Determine the [x, y] coordinate at the center of the cell enclosing the given text.  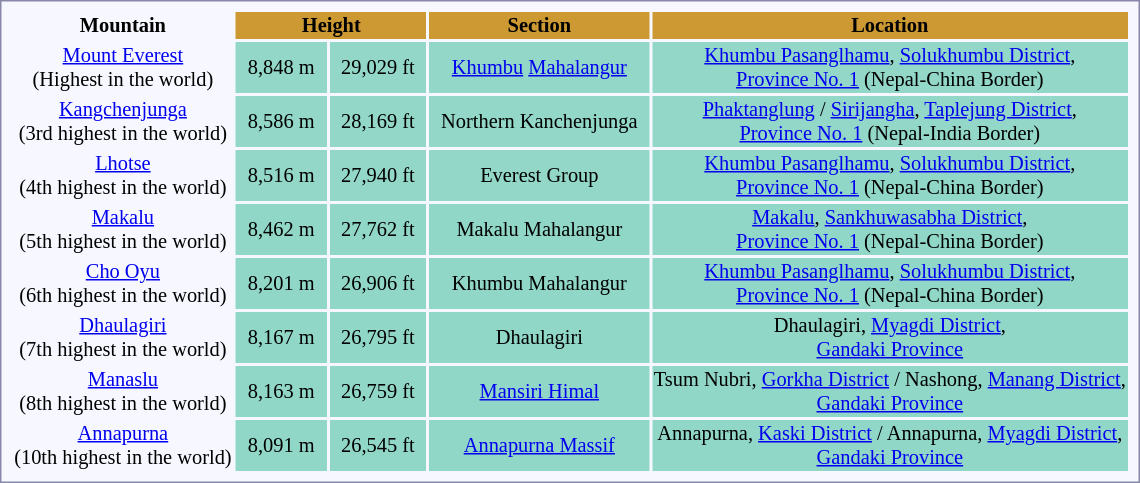
26,759 ft [378, 392]
Mansiri Himal [539, 392]
8,163 m [281, 392]
8,201 m [281, 284]
8,586 m [281, 122]
8,091 m [281, 446]
Dhaulagiri(7th highest in the world) [123, 338]
27,940 ft [378, 176]
8,848 m [281, 68]
Lhotse(4th highest in the world) [123, 176]
Khumbu Pasanglhamu, Solukhumbu District, Province No. 1 (Nepal-China Border) [890, 284]
Height [331, 26]
Mount Everest(Highest in the world) [123, 68]
Annapurna Massif [539, 446]
8,462 m [281, 230]
Dhaulagiri, Myagdi District,Gandaki Province [890, 338]
28,169 ft [378, 122]
26,795 ft [378, 338]
Everest Group [539, 176]
Northern Kanchenjunga [539, 122]
Annapurna(10th highest in the world) [123, 446]
Mountain [123, 26]
Makalu(5th highest in the world) [123, 230]
Makalu, Sankhuwasabha District,Province No. 1 (Nepal-China Border) [890, 230]
27,762 ft [378, 230]
Tsum Nubri, Gorkha District / Nashong, Manang District,Gandaki Province [890, 392]
Kangchenjunga(3rd highest in the world) [123, 122]
Makalu Mahalangur [539, 230]
Location [890, 26]
26,545 ft [378, 446]
Annapurna, Kaski District / Annapurna, Myagdi District,Gandaki Province [890, 446]
Phaktanglung / Sirijangha, Taplejung District,Province No. 1 (Nepal-India Border) [890, 122]
Manaslu(8th highest in the world) [123, 392]
8,516 m [281, 176]
Section [539, 26]
29,029 ft [378, 68]
8,167 m [281, 338]
Dhaulagiri [539, 338]
Cho Oyu(6th highest in the world) [123, 284]
26,906 ft [378, 284]
